Pinpoint the cell where the given text exists, returning its (x, y) midpoint coordinate. 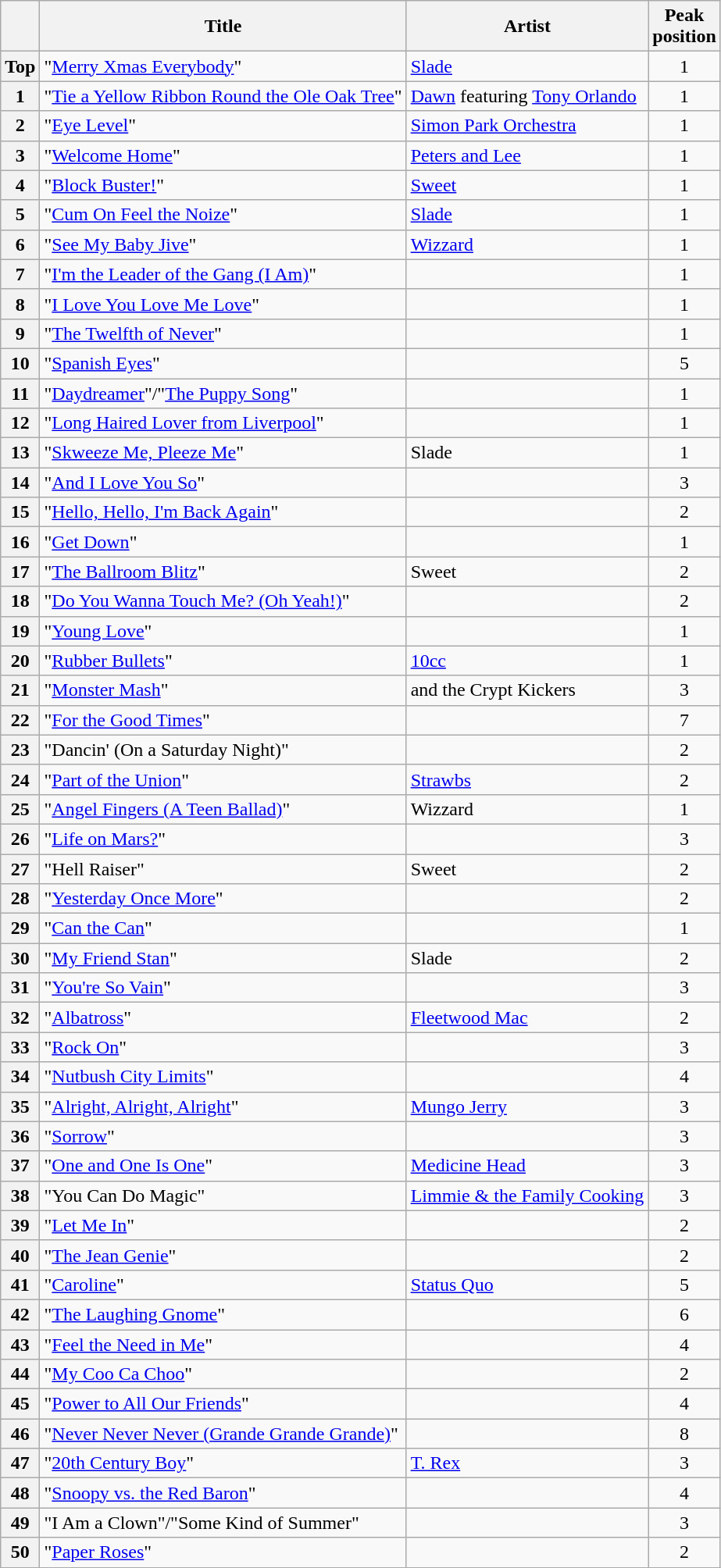
"Long Haired Lover from Liverpool" (223, 423)
10 (20, 363)
17 (20, 572)
"Merry Xmas Everybody" (223, 66)
43 (20, 1344)
49 (20, 1523)
35 (20, 1107)
Strawbs (527, 779)
"Alright, Alright, Alright" (223, 1107)
"Life on Mars?" (223, 839)
14 (20, 483)
"Daydreamer"/"The Puppy Song" (223, 393)
38 (20, 1196)
Title (223, 27)
"Hello, Hello, I'm Back Again" (223, 512)
"Hell Raiser" (223, 869)
"I Love You Love Me Love" (223, 304)
Artist (527, 27)
39 (20, 1225)
"One and One Is One" (223, 1166)
"The Twelfth of Never" (223, 333)
"Eye Level" (223, 126)
"For the Good Times" (223, 720)
20 (20, 661)
"Nutbush City Limits" (223, 1077)
25 (20, 809)
"Can the Can" (223, 928)
"I'm the Leader of the Gang (I Am)" (223, 274)
9 (20, 333)
34 (20, 1077)
23 (20, 750)
44 (20, 1374)
"Block Buster!" (223, 185)
"Let Me In" (223, 1225)
27 (20, 869)
and the Crypt Kickers (527, 690)
"Caroline" (223, 1285)
28 (20, 899)
"Albatross" (223, 1017)
Dawn featuring Tony Orlando (527, 96)
37 (20, 1166)
26 (20, 839)
"Dancin' (On a Saturday Night)" (223, 750)
Top (20, 66)
15 (20, 512)
"You're So Vain" (223, 988)
Status Quo (527, 1285)
30 (20, 958)
Peters and Lee (527, 155)
Fleetwood Mac (527, 1017)
"Paper Roses" (223, 1552)
21 (20, 690)
42 (20, 1314)
"Part of the Union" (223, 779)
"Young Love" (223, 631)
"Snoopy vs. the Red Baron" (223, 1493)
"My Coo Ca Choo" (223, 1374)
45 (20, 1404)
"Rock On" (223, 1047)
"Skweeze Me, Pleeze Me" (223, 453)
"And I Love You So" (223, 483)
Medicine Head (527, 1166)
"Welcome Home" (223, 155)
"Tie a Yellow Ribbon Round the Ole Oak Tree" (223, 96)
40 (20, 1255)
19 (20, 631)
41 (20, 1285)
47 (20, 1463)
22 (20, 720)
"Never Never Never (Grande Grande Grande)" (223, 1434)
"My Friend Stan" (223, 958)
"See My Baby Jive" (223, 244)
33 (20, 1047)
"The Laughing Gnome" (223, 1314)
"I Am a Clown"/"Some Kind of Summer" (223, 1523)
13 (20, 453)
36 (20, 1136)
18 (20, 601)
"Yesterday Once More" (223, 899)
Simon Park Orchestra (527, 126)
"Spanish Eyes" (223, 363)
"Get Down" (223, 542)
31 (20, 988)
46 (20, 1434)
"Monster Mash" (223, 690)
24 (20, 779)
Limmie & the Family Cooking (527, 1196)
10cc (527, 661)
12 (20, 423)
29 (20, 928)
50 (20, 1552)
Mungo Jerry (527, 1107)
"Rubber Bullets" (223, 661)
48 (20, 1493)
Peakposition (684, 27)
"The Jean Genie" (223, 1255)
16 (20, 542)
11 (20, 393)
"Power to All Our Friends" (223, 1404)
"Cum On Feel the Noize" (223, 215)
"20th Century Boy" (223, 1463)
32 (20, 1017)
"Do You Wanna Touch Me? (Oh Yeah!)" (223, 601)
"Angel Fingers (A Teen Ballad)" (223, 809)
"Feel the Need in Me" (223, 1344)
T. Rex (527, 1463)
"Sorrow" (223, 1136)
"You Can Do Magic" (223, 1196)
"The Ballroom Blitz" (223, 572)
